Pinpoint the cell where the given text exists, returning its (x, y) midpoint coordinate. 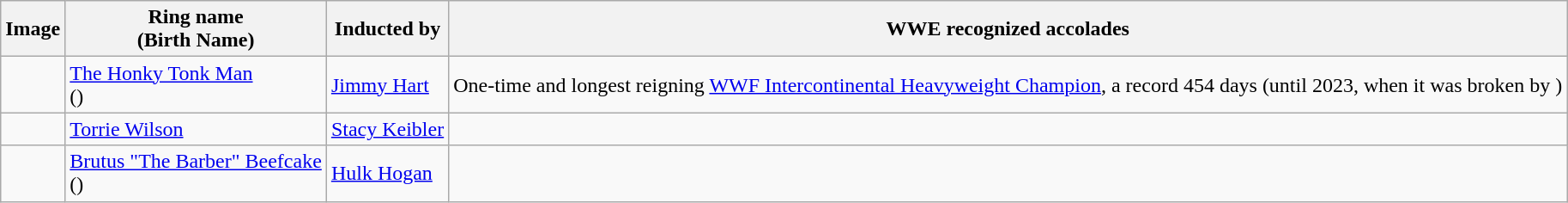
WWE recognized accolades (1008, 29)
Hulk Hogan (387, 174)
Jimmy Hart (387, 84)
Torrie Wilson (196, 129)
Stacy Keibler (387, 129)
Inducted by (387, 29)
One-time and longest reigning WWF Intercontinental Heavyweight Champion, a record 454 days (until 2023, when it was broken by ) (1008, 84)
The Honky Tonk Man() (196, 84)
Ring name(Birth Name) (196, 29)
Image (33, 29)
Brutus "The Barber" Beefcake () (196, 174)
